Return [x, y] of the center of cell containing provided text 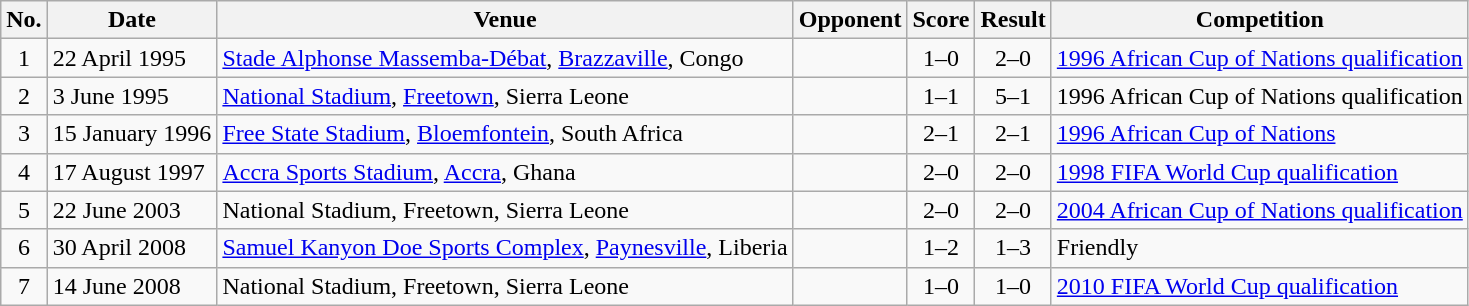
1–3 [1013, 248]
1998 FIFA World Cup qualification [1260, 172]
17 August 1997 [132, 172]
Samuel Kanyon Doe Sports Complex, Paynesville, Liberia [505, 248]
Stade Alphonse Massemba-Débat, Brazzaville, Congo [505, 58]
5–1 [1013, 96]
Accra Sports Stadium, Accra, Ghana [505, 172]
2 [24, 96]
1–2 [941, 248]
3 June 1995 [132, 96]
22 April 1995 [132, 58]
Date [132, 20]
Score [941, 20]
No. [24, 20]
Competition [1260, 20]
Venue [505, 20]
14 June 2008 [132, 286]
3 [24, 134]
22 June 2003 [132, 210]
Result [1013, 20]
1–1 [941, 96]
7 [24, 286]
Opponent [850, 20]
5 [24, 210]
6 [24, 248]
1996 African Cup of Nations [1260, 134]
30 April 2008 [132, 248]
2004 African Cup of Nations qualification [1260, 210]
Friendly [1260, 248]
1 [24, 58]
2010 FIFA World Cup qualification [1260, 286]
Free State Stadium, Bloemfontein, South Africa [505, 134]
4 [24, 172]
15 January 1996 [132, 134]
